Return the [x, y] coordinate for the center point of the cell that contains the specified text.  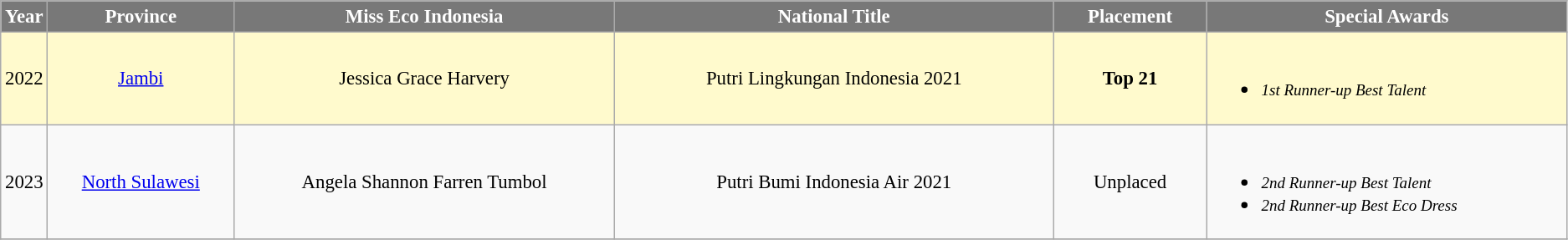
Jambi [141, 79]
2022 [24, 79]
2nd Runner-up Best Talent2nd Runner-up Best Eco Dress [1386, 182]
Miss Eco Indonesia [425, 17]
Special Awards [1386, 17]
Placement [1130, 17]
Unplaced [1130, 182]
Province [141, 17]
Angela Shannon Farren Tumbol [425, 182]
North Sulawesi [141, 182]
National Title [834, 17]
Top 21 [1130, 79]
Jessica Grace Harvery [425, 79]
2023 [24, 182]
1st Runner-up Best Talent [1386, 79]
Putri Lingkungan Indonesia 2021 [834, 79]
Year [24, 17]
Putri Bumi Indonesia Air 2021 [834, 182]
